Scan for the cell matching the given text and deliver its [X, Y] coordinate at center. 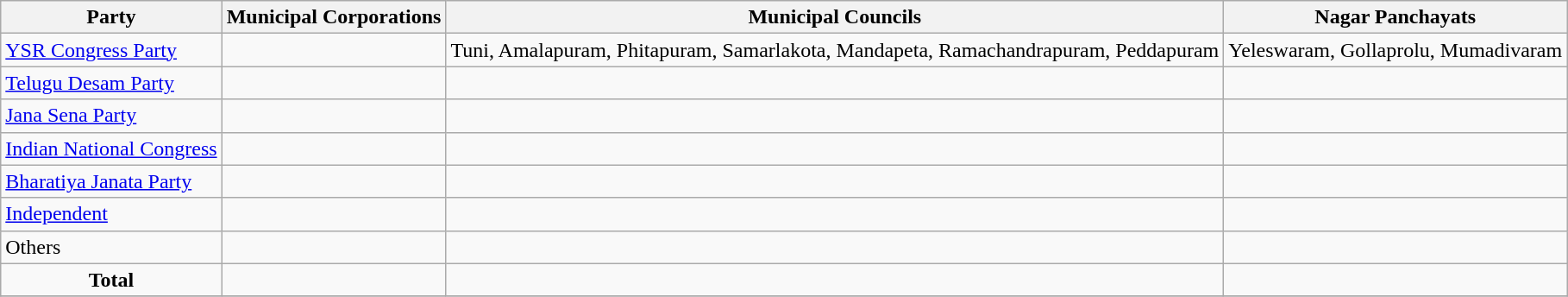
Jana Sena Party [111, 116]
Nagar Panchayats [1396, 17]
Indian National Congress [111, 148]
Yeleswaram, Gollaprolu, Mumadivaram [1396, 50]
Tuni, Amalapuram, Phitapuram, Samarlakota, Mandapeta, Ramachandrapuram, Peddapuram [835, 50]
Bharatiya Janata Party [111, 181]
YSR Congress Party [111, 50]
Total [111, 280]
Municipal Councils [835, 17]
Others [111, 247]
Independent [111, 214]
Party [111, 17]
Municipal Corporations [334, 17]
Telugu Desam Party [111, 83]
